Identify which cell holds the provided text, then report its (X, Y) central coordinate. 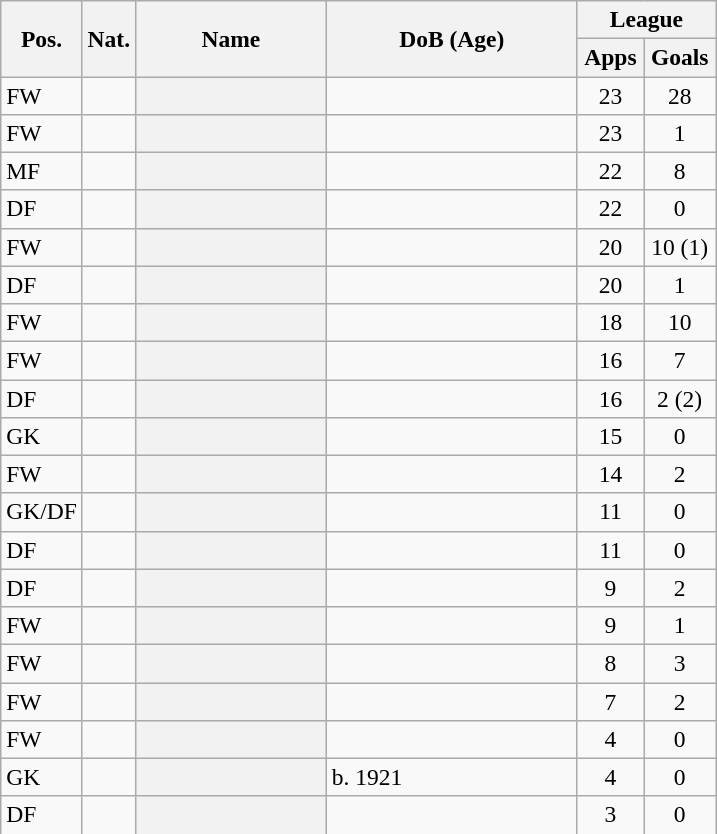
GK/DF (42, 512)
DoB (Age) (452, 38)
b. 1921 (452, 777)
14 (610, 474)
Apps (610, 57)
28 (680, 95)
18 (610, 322)
Goals (680, 57)
MF (42, 171)
League (646, 19)
2 (2) (680, 398)
Name (230, 38)
Nat. (108, 38)
15 (610, 436)
10 (680, 322)
10 (1) (680, 247)
Pos. (42, 38)
